Find where the given text appears and provide that cell's center as (X, Y) coordinate. 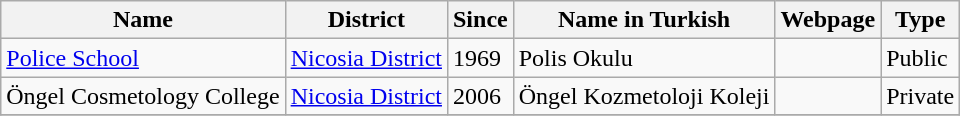
Name in Turkish (644, 20)
Type (920, 20)
1969 (480, 58)
Public (920, 58)
Name (143, 20)
Webpage (828, 20)
2006 (480, 96)
Öngel Cosmetology College (143, 96)
Private (920, 96)
Polis Okulu (644, 58)
Öngel Kozmetoloji Koleji (644, 96)
District (366, 20)
Since (480, 20)
Police School (143, 58)
